Locate the cell with the specified text and output its (X, Y) center coordinate. 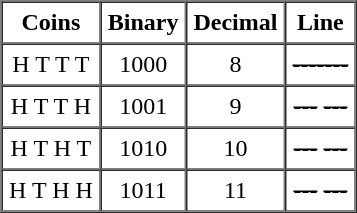
Coins (52, 23)
Line (320, 23)
1000 (143, 65)
1001 (143, 107)
9 (236, 107)
10 (236, 149)
H T H H (52, 191)
Binary (143, 23)
H T H T (52, 149)
8 (236, 65)
H T T T (52, 65)
1010 (143, 149)
------- (320, 65)
1011 (143, 191)
11 (236, 191)
H T T H (52, 107)
Decimal (236, 23)
